For the text-containing cell, return its midpoint in [x, y] coordinate format. 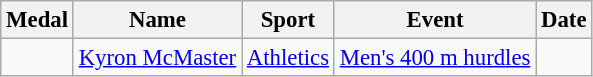
Athletics [288, 58]
Name [157, 20]
Medal [38, 20]
Date [564, 20]
Kyron McMaster [157, 58]
Sport [288, 20]
Event [434, 20]
Men's 400 m hurdles [434, 58]
